Identify which cell holds the provided text, then report its (x, y) central coordinate. 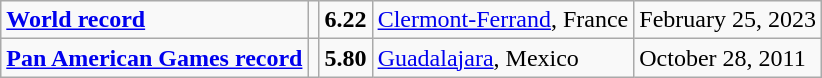
6.22 (346, 20)
Guadalajara, Mexico (503, 58)
Pan American Games record (154, 58)
World record (154, 20)
5.80 (346, 58)
February 25, 2023 (728, 20)
Clermont-Ferrand, France (503, 20)
October 28, 2011 (728, 58)
